Return the [X, Y] coordinate for the center point of the cell that contains the specified text.  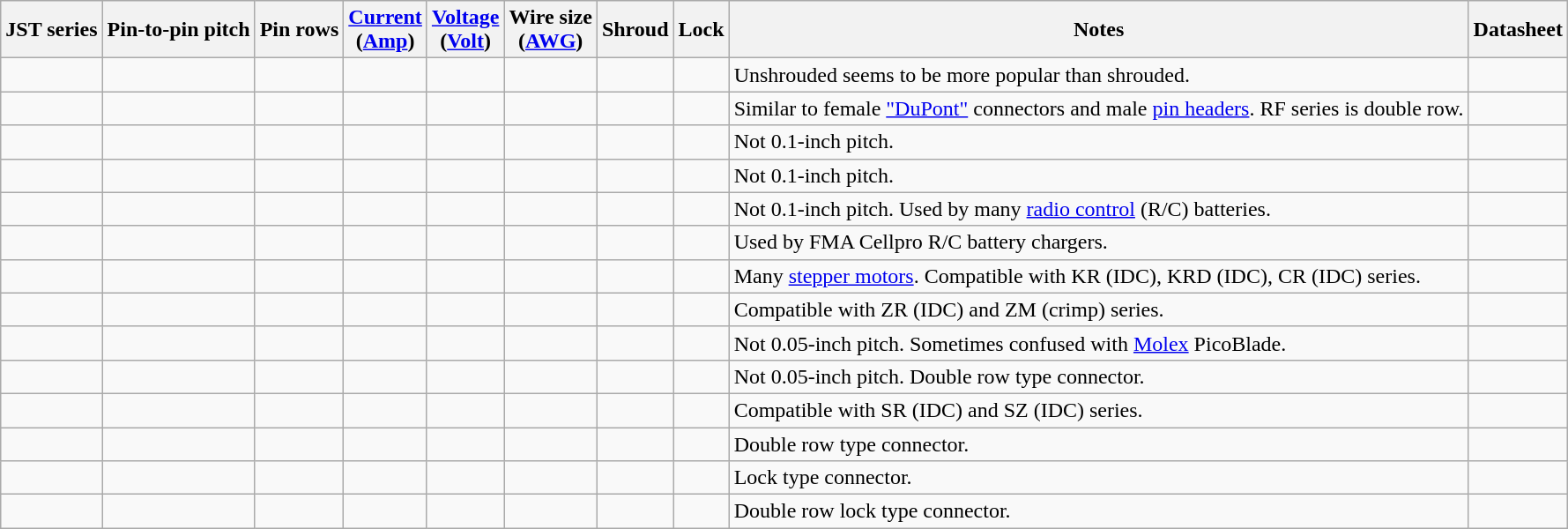
Notes [1098, 30]
Similar to female "DuPont" connectors and male pin headers. RF series is double row. [1098, 108]
Pin rows [300, 30]
Compatible with ZR (IDC) and ZM (crimp) series. [1098, 309]
Pin-to-pin pitch [178, 30]
Compatible with SR (IDC) and SZ (IDC) series. [1098, 410]
Wire size(AWG) [550, 30]
Lock [702, 30]
Not 0.05-inch pitch. Double row type connector. [1098, 376]
Used by FMA Cellpro R/C battery chargers. [1098, 242]
Datasheet [1518, 30]
Not 0.05-inch pitch. Sometimes confused with Molex PicoBlade. [1098, 343]
Voltage(Volt) [465, 30]
Current(Amp) [386, 30]
Double row lock type connector. [1098, 511]
JST series [51, 30]
Lock type connector. [1098, 478]
Many stepper motors. Compatible with KR (IDC), KRD (IDC), CR (IDC) series. [1098, 276]
Double row type connector. [1098, 443]
Shroud [635, 30]
Unshrouded seems to be more popular than shrouded. [1098, 75]
Not 0.1-inch pitch. Used by many radio control (R/C) batteries. [1098, 209]
